Search for the cell housing the specified text and yield its (x, y) center coordinate. 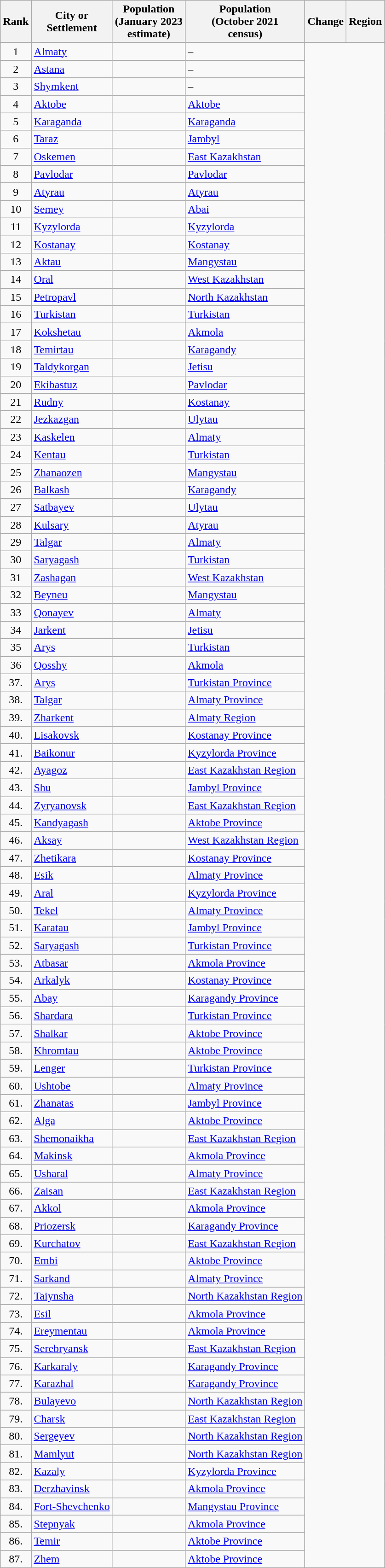
Temirtau (72, 350)
Kentau (72, 455)
69. (16, 1243)
Esik (72, 875)
Ayagoz (72, 770)
43. (16, 787)
Stepnyak (72, 1524)
23 (16, 437)
Charsk (72, 1419)
51. (16, 928)
Aktau (72, 262)
Jezkazgan (72, 420)
42. (16, 770)
Lisakovsk (72, 735)
14 (16, 280)
Astana (72, 69)
31 (16, 577)
24 (16, 455)
Kazaly (72, 1471)
Kurchatov (72, 1243)
80. (16, 1436)
Taraz (72, 139)
47. (16, 858)
59. (16, 1068)
Derzhavinsk (72, 1489)
11 (16, 227)
Qosshy (72, 665)
12 (16, 245)
Kulsary (72, 525)
74. (16, 1331)
45. (16, 823)
52. (16, 945)
77. (16, 1384)
39. (16, 717)
Karatau (72, 928)
65. (16, 1173)
Rudny (72, 402)
3 (16, 87)
Arkalyk (72, 980)
75. (16, 1348)
66. (16, 1191)
Bulayevo (72, 1401)
60. (16, 1085)
64. (16, 1156)
32 (16, 595)
17 (16, 332)
Oskemen (72, 157)
2 (16, 69)
35 (16, 647)
50. (16, 910)
Zashagan (72, 577)
30 (16, 560)
Aksay (72, 840)
55. (16, 998)
68. (16, 1226)
21 (16, 402)
Lenger (72, 1068)
48. (16, 875)
19 (16, 367)
Abay (72, 998)
87. (16, 1559)
Kaskelen (72, 437)
Jambyl (245, 139)
Embi (72, 1261)
84. (16, 1506)
58. (16, 1050)
Priozersk (72, 1226)
Population(January 2023estimate) (149, 22)
Aral (72, 893)
Satbayev (72, 507)
44. (16, 805)
9 (16, 192)
Ekibastuz (72, 385)
Usharal (72, 1173)
Zyryanovsk (72, 805)
57. (16, 1033)
Makinsk (72, 1156)
22 (16, 420)
37. (16, 682)
Taldykorgan (72, 367)
8 (16, 174)
63. (16, 1138)
56. (16, 1015)
Kokshetau (72, 332)
Khromtau (72, 1050)
Shu (72, 787)
41. (16, 752)
East Kazakhstan (245, 157)
26 (16, 490)
5 (16, 122)
Zhanatas (72, 1103)
Zaisan (72, 1191)
Zhetikara (72, 858)
West Kazakhstan Region (245, 840)
Abai (245, 209)
Shemonaikha (72, 1138)
79. (16, 1419)
Rank (16, 22)
Region (365, 22)
Oral (72, 280)
Mamlyut (72, 1454)
1 (16, 52)
61. (16, 1103)
28 (16, 525)
Fort-Shevchenko (72, 1506)
Petropavl (72, 297)
20 (16, 385)
Mangystau Province (245, 1506)
78. (16, 1401)
7 (16, 157)
10 (16, 209)
Esil (72, 1313)
54. (16, 980)
Almaty Region (245, 717)
City orSettlement (72, 22)
13 (16, 262)
Shymkent (72, 87)
82. (16, 1471)
38. (16, 700)
15 (16, 297)
25 (16, 472)
49. (16, 893)
62. (16, 1121)
76. (16, 1366)
Taiynsha (72, 1296)
29 (16, 542)
Baikonur (72, 752)
36 (16, 665)
83. (16, 1489)
Tekel (72, 910)
85. (16, 1524)
33 (16, 612)
16 (16, 315)
Atbasar (72, 963)
Population(October 2021census) (245, 22)
81. (16, 1454)
Balkash (72, 490)
4 (16, 104)
40. (16, 735)
18 (16, 350)
53. (16, 963)
Temir (72, 1541)
34 (16, 630)
71. (16, 1278)
Shalkar (72, 1033)
Shardara (72, 1015)
Ereymentau (72, 1331)
86. (16, 1541)
North Kazakhstan (245, 297)
Ushtobe (72, 1085)
Akkol (72, 1208)
Semey (72, 209)
Jarkent (72, 630)
73. (16, 1313)
67. (16, 1208)
Zhem (72, 1559)
46. (16, 840)
Beyneu (72, 595)
72. (16, 1296)
Sarkand (72, 1278)
Sergeyev (72, 1436)
70. (16, 1261)
Alga (72, 1121)
Karazhal (72, 1384)
Qonayev (72, 612)
27 (16, 507)
6 (16, 139)
Karkaraly (72, 1366)
Kandyagash (72, 823)
Serebryansk (72, 1348)
Zhanaozen (72, 472)
Zharkent (72, 717)
Change (326, 22)
